Scan for the cell matching the given text and deliver its (X, Y) coordinate at center. 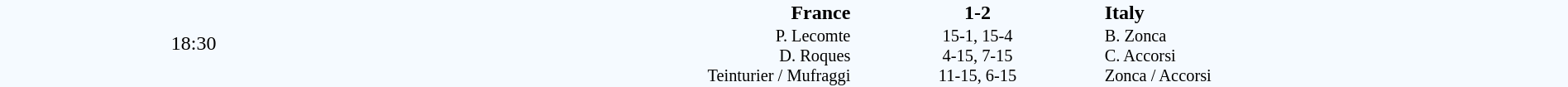
P. LecomteD. RoquesTeinturier / Mufraggi (619, 56)
France (619, 12)
Italy (1336, 12)
18:30 (194, 43)
1-2 (978, 12)
15-1, 15-44-15, 7-1511-15, 6-15 (978, 56)
B. ZoncaC. AccorsiZonca / Accorsi (1336, 56)
